Scan for the cell matching the given text and deliver its (x, y) coordinate at center. 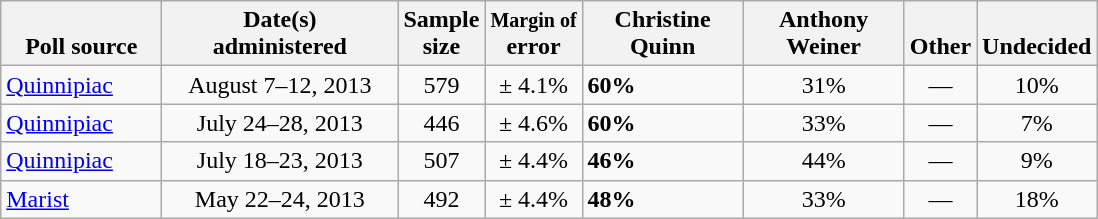
July 24–28, 2013 (280, 123)
Margin oferror (534, 34)
18% (1037, 199)
446 (442, 123)
9% (1037, 161)
Undecided (1037, 34)
July 18–23, 2013 (280, 161)
Samplesize (442, 34)
August 7–12, 2013 (280, 85)
Poll source (82, 34)
Date(s)administered (280, 34)
507 (442, 161)
579 (442, 85)
± 4.1% (534, 85)
AnthonyWeiner (824, 34)
Other (940, 34)
± 4.6% (534, 123)
48% (662, 199)
31% (824, 85)
ChristineQuinn (662, 34)
10% (1037, 85)
46% (662, 161)
44% (824, 161)
7% (1037, 123)
492 (442, 199)
May 22–24, 2013 (280, 199)
Marist (82, 199)
